Identify which cell holds the provided text, then report its [X, Y] central coordinate. 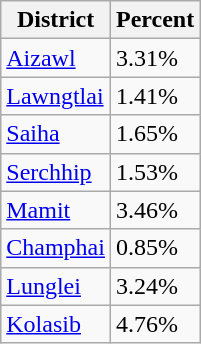
4.76% [154, 324]
3.31% [154, 58]
Kolasib [56, 324]
Serchhip [56, 172]
Aizawl [56, 58]
Lunglei [56, 286]
Champhai [56, 248]
Lawngtlai [56, 96]
3.46% [154, 210]
3.24% [154, 286]
Saiha [56, 134]
1.53% [154, 172]
1.41% [154, 96]
District [56, 20]
1.65% [154, 134]
Mamit [56, 210]
Percent [154, 20]
0.85% [154, 248]
